Capture the cell that displays the provided text and extract its [X, Y] central coordinate. 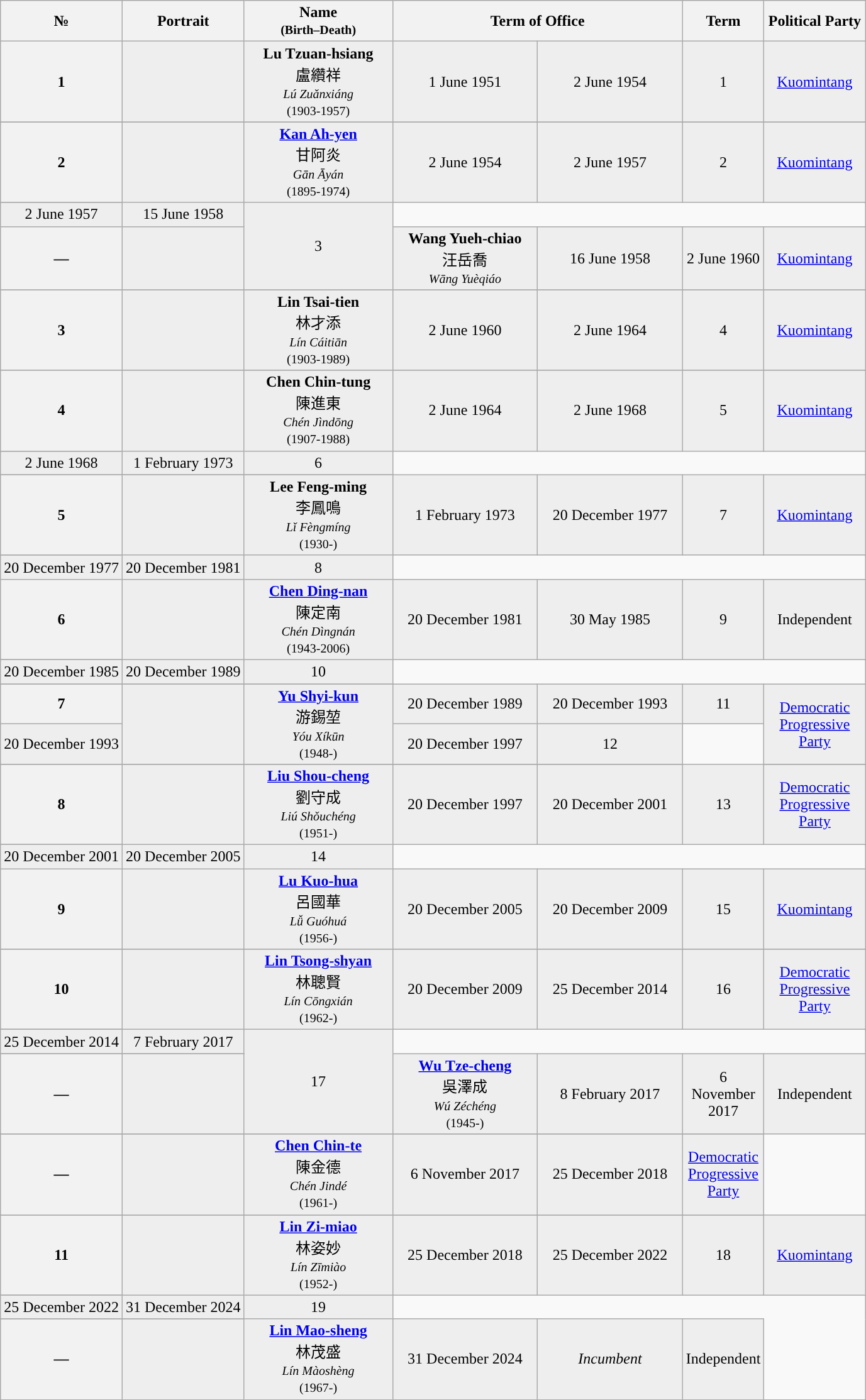
17 [318, 1082]
18 [723, 1255]
Lin Tsong-shyan林聰賢 Lín Cōngxián (1962-) [318, 989]
12 [610, 744]
8 February 2017 [610, 1094]
14 [318, 857]
Kan Ah-yen甘阿炎 Gān Āyán (1895-1974) [318, 162]
Lee Feng-ming李鳳鳴 Lǐ Fèngmíng (1930-) [318, 515]
Incumbent [610, 1359]
13 [723, 805]
Portrait [183, 21]
15 [723, 909]
Lin Mao-sheng林茂盛 Lín Màoshèng (1967-) [318, 1359]
16 June 1958 [610, 258]
Political Party [815, 21]
Chen Chin-tung陳進東 Chén Jìndōng (1907-1988) [318, 411]
Name(Birth–Death) [318, 21]
Liu Shou-cheng劉守成 Liú Shǒuchéng (1951-) [318, 805]
Lin Tsai-tien林才添 Lín Cáitiān (1903-1989) [318, 330]
Lu Kuo-hua呂國華 Lǚ Guóhuá (1956-) [318, 909]
Term [723, 21]
Wu Tze-cheng吳澤成 Wú Zéchéng (1945-) [465, 1094]
Chen Ding-nan陳定南 Chén Dìngnán (1943-2006) [318, 619]
7 February 2017 [183, 1042]
Term of Office [537, 21]
20 December 1985 [62, 671]
30 May 1985 [610, 619]
Wang Yueh-chiao汪岳喬 Wāng Yuèqiáo [465, 258]
Yu Shyi-kun游錫堃 Yóu Xíkūn (1948-) [318, 724]
16 [723, 989]
№ [62, 21]
Lin Zi-miao林姿妙Lín Zīmiào(1952-) [318, 1255]
Lu Tzuan-hsiang盧纘祥 Lú Zuǎnxiáng (1903-1957) [318, 82]
19 [318, 1307]
Chen Chin-te陳金德 Chén Jindé (1961-) [318, 1174]
1 June 1951 [465, 82]
15 June 1958 [183, 214]
